Search for the cell housing the specified text and yield its [X, Y] center coordinate. 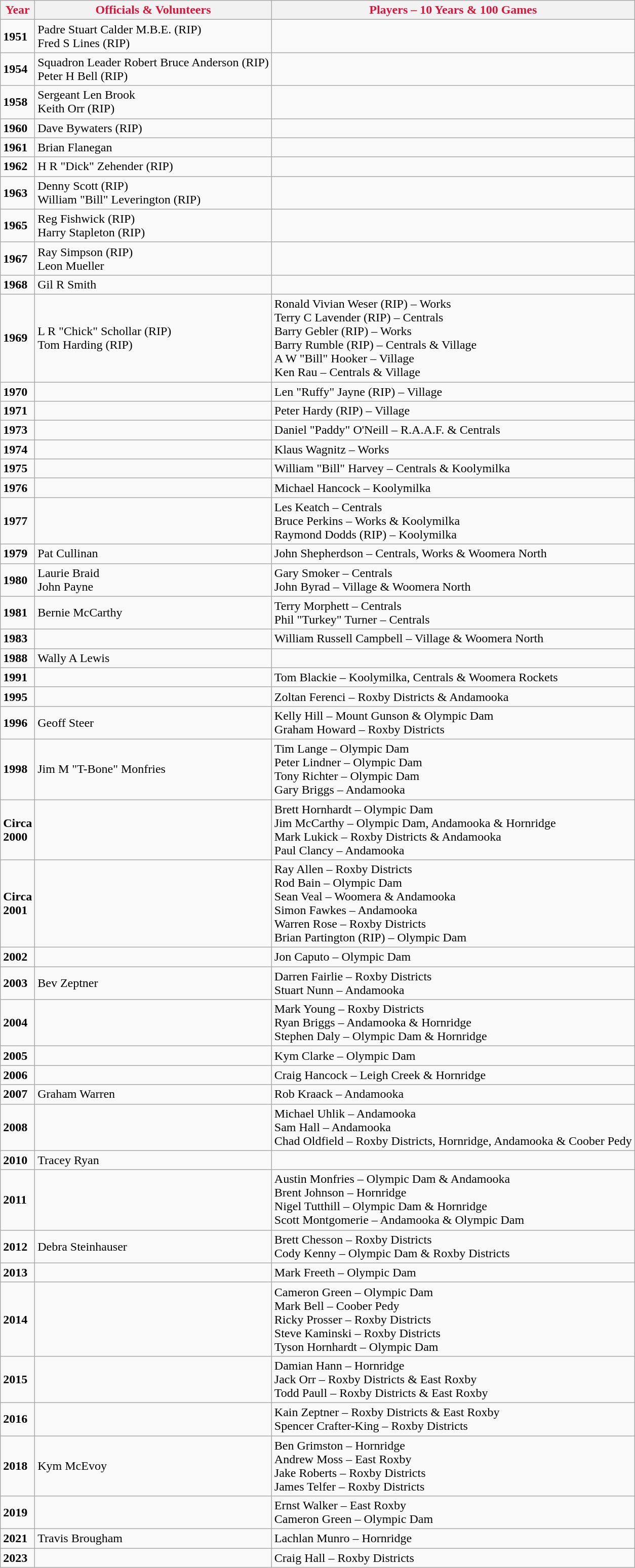
1979 [18, 554]
Squadron Leader Robert Bruce Anderson (RIP) Peter H Bell (RIP) [153, 69]
1991 [18, 677]
Geoff Steer [153, 723]
Daniel "Paddy" O'Neill – R.A.A.F. & Centrals [453, 430]
1975 [18, 469]
Mark Young – Roxby Districts Ryan Briggs – Andamooka & Hornridge Stephen Daly – Olympic Dam & Hornridge [453, 1023]
Ray Simpson (RIP) Leon Mueller [153, 258]
Travis Brougham [153, 1539]
John Shepherdson – Centrals, Works & Woomera North [453, 554]
Brett Chesson – Roxby Districts Cody Kenny – Olympic Dam & Roxby Districts [453, 1246]
1961 [18, 147]
Gary Smoker – Centrals John Byrad – Village & Woomera North [453, 580]
1998 [18, 769]
1963 [18, 192]
Ben Grimston – Hornridge Andrew Moss – East Roxby Jake Roberts – Roxby Districts James Telfer – Roxby Districts [453, 1466]
Gil R Smith [153, 284]
Michael Uhlik – Andamooka Sam Hall – Andamooka Chad Oldfield – Roxby Districts, Hornridge, Andamooka & Coober Pedy [453, 1127]
Cameron Green – Olympic Dam Mark Bell – Coober Pedy Ricky Prosser – Roxby Districts Steve Kaminski – Roxby Districts Tyson Hornhardt – Olympic Dam [453, 1319]
1995 [18, 696]
1974 [18, 449]
Len "Ruffy" Jayne (RIP) – Village [453, 391]
Les Keatch – Centrals Bruce Perkins – Works & Koolymilka Raymond Dodds (RIP) – Koolymilka [453, 521]
Dave Bywaters (RIP) [153, 128]
2005 [18, 1056]
2023 [18, 1558]
2010 [18, 1160]
1980 [18, 580]
Jon Caputo – Olympic Dam [453, 957]
Year [18, 10]
Kym Clarke – Olympic Dam [453, 1056]
Padre Stuart Calder M.B.E. (RIP) Fred S Lines (RIP) [153, 36]
L R "Chick" Schollar (RIP) Tom Harding (RIP) [153, 338]
2006 [18, 1075]
1971 [18, 411]
Reg Fishwick (RIP) Harry Stapleton (RIP) [153, 226]
2018 [18, 1466]
1968 [18, 284]
H R "Dick" Zehender (RIP) [153, 167]
Sergeant Len Brook Keith Orr (RIP) [153, 102]
1958 [18, 102]
Pat Cullinan [153, 554]
2002 [18, 957]
1983 [18, 639]
2012 [18, 1246]
2014 [18, 1319]
Officials & Volunteers [153, 10]
2003 [18, 983]
Craig Hancock – Leigh Creek & Hornridge [453, 1075]
2016 [18, 1419]
Kym McEvoy [153, 1466]
Debra Steinhauser [153, 1246]
1967 [18, 258]
1981 [18, 612]
2015 [18, 1379]
Lachlan Munro – Hornridge [453, 1539]
1954 [18, 69]
2013 [18, 1272]
2021 [18, 1539]
Circa 2001 [18, 904]
Tracey Ryan [153, 1160]
Zoltan Ferenci – Roxby Districts & Andamooka [453, 696]
Michael Hancock – Koolymilka [453, 488]
1960 [18, 128]
2011 [18, 1200]
Tim Lange – Olympic Dam Peter Lindner – Olympic Dam Tony Richter – Olympic Dam Gary Briggs – Andamooka [453, 769]
Bernie McCarthy [153, 612]
2008 [18, 1127]
Kain Zeptner – Roxby Districts & East Roxby Spencer Crafter-King – Roxby Districts [453, 1419]
Jim M "T-Bone" Monfries [153, 769]
1977 [18, 521]
1951 [18, 36]
Players – 10 Years & 100 Games [453, 10]
Circa 2000 [18, 830]
1973 [18, 430]
Klaus Wagnitz – Works [453, 449]
Graham Warren [153, 1094]
Tom Blackie – Koolymilka, Centrals & Woomera Rockets [453, 677]
Peter Hardy (RIP) – Village [453, 411]
Bev Zeptner [153, 983]
William "Bill" Harvey – Centrals & Koolymilka [453, 469]
1969 [18, 338]
Laurie Braid John Payne [153, 580]
Brian Flanegan [153, 147]
Damian Hann – Hornridge Jack Orr – Roxby Districts & East Roxby Todd Paull – Roxby Districts & East Roxby [453, 1379]
William Russell Campbell – Village & Woomera North [453, 639]
2007 [18, 1094]
1962 [18, 167]
Terry Morphett – Centrals Phil "Turkey" Turner – Centrals [453, 612]
Mark Freeth – Olympic Dam [453, 1272]
1996 [18, 723]
1965 [18, 226]
1976 [18, 488]
2019 [18, 1512]
1970 [18, 391]
Kelly Hill – Mount Gunson & Olympic Dam Graham Howard – Roxby Districts [453, 723]
Ernst Walker – East Roxby Cameron Green – Olympic Dam [453, 1512]
Darren Fairlie – Roxby Districts Stuart Nunn – Andamooka [453, 983]
Rob Kraack – Andamooka [453, 1094]
Brett Hornhardt – Olympic Dam Jim McCarthy – Olympic Dam, Andamooka & Hornridge Mark Lukick – Roxby Districts & Andamooka Paul Clancy – Andamooka [453, 830]
Craig Hall – Roxby Districts [453, 1558]
Wally A Lewis [153, 658]
1988 [18, 658]
Denny Scott (RIP) William "Bill" Leverington (RIP) [153, 192]
2004 [18, 1023]
